Extract the [x, y] coordinate from the center of the cell holding the provided text.  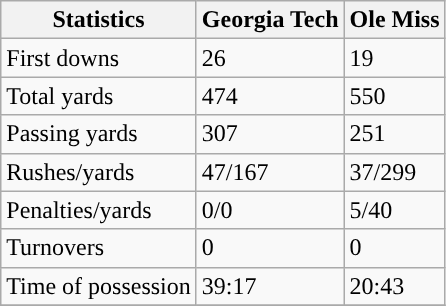
First downs [99, 58]
Penalties/yards [99, 210]
550 [394, 96]
19 [394, 58]
Statistics [99, 20]
Time of possession [99, 286]
39:17 [270, 286]
307 [270, 134]
251 [394, 134]
5/40 [394, 210]
47/167 [270, 172]
Total yards [99, 96]
37/299 [394, 172]
0/0 [270, 210]
26 [270, 58]
474 [270, 96]
20:43 [394, 286]
Ole Miss [394, 20]
Turnovers [99, 248]
Passing yards [99, 134]
Rushes/yards [99, 172]
Georgia Tech [270, 20]
